Locate the cell with the specified text and output its (X, Y) center coordinate. 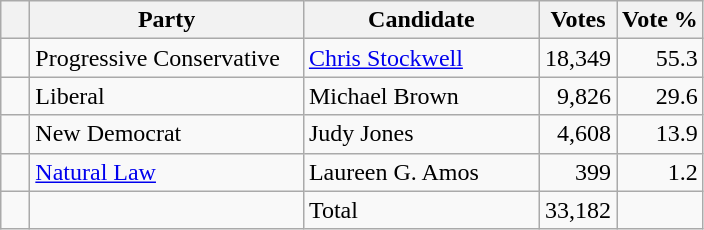
Judy Jones (421, 134)
Total (421, 210)
Votes (578, 20)
Vote % (660, 20)
Laureen G. Amos (421, 172)
Natural Law (167, 172)
4,608 (578, 134)
Party (167, 20)
Chris Stockwell (421, 58)
13.9 (660, 134)
1.2 (660, 172)
33,182 (578, 210)
399 (578, 172)
Progressive Conservative (167, 58)
9,826 (578, 96)
55.3 (660, 58)
Michael Brown (421, 96)
Candidate (421, 20)
29.6 (660, 96)
New Democrat (167, 134)
18,349 (578, 58)
Liberal (167, 96)
